Search for the cell housing the specified text and yield its [X, Y] center coordinate. 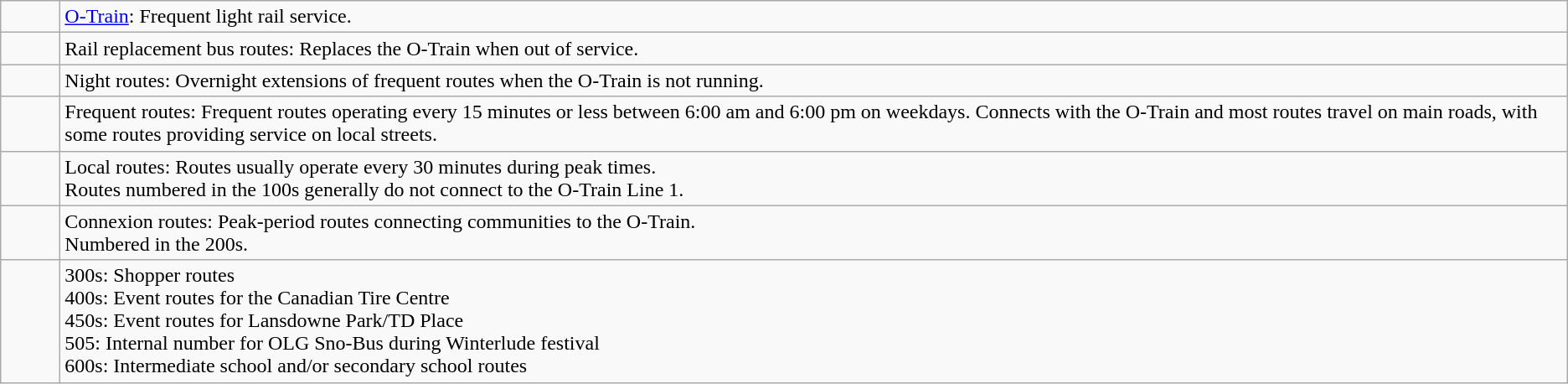
Connexion routes: Peak-period routes connecting communities to the O-Train.Numbered in the 200s. [814, 233]
Night routes: Overnight extensions of frequent routes when the O-Train is not running. [814, 80]
Local routes: Routes usually operate every 30 minutes during peak times.Routes numbered in the 100s generally do not connect to the O-Train Line 1. [814, 178]
Rail replacement bus routes: Replaces the O-Train when out of service. [814, 49]
O-Train: Frequent light rail service. [814, 17]
